Determine the (x, y) coordinate at the center of the cell enclosing the given text.  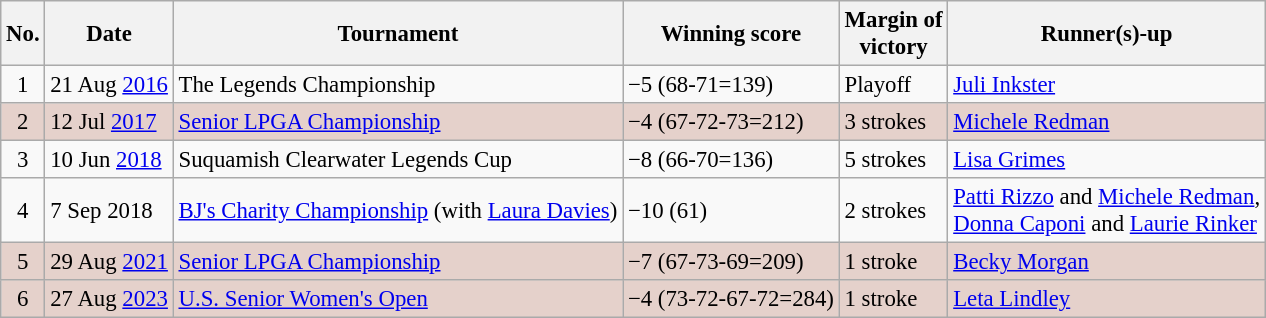
Winning score (732, 34)
−5 (68-71=139) (732, 85)
Leta Lindley (1106, 299)
10 Jun 2018 (109, 160)
BJ's Charity Championship (with Laura Davies) (398, 210)
Margin ofvictory (894, 34)
5 (23, 262)
2 (23, 122)
−10 (61) (732, 210)
7 Sep 2018 (109, 210)
U.S. Senior Women's Open (398, 299)
5 strokes (894, 160)
3 strokes (894, 122)
−4 (67-72-73=212) (732, 122)
Patti Rizzo and Michele Redman, Donna Caponi and Laurie Rinker (1106, 210)
Date (109, 34)
−7 (67-73-69=209) (732, 262)
27 Aug 2023 (109, 299)
Suquamish Clearwater Legends Cup (398, 160)
The Legends Championship (398, 85)
1 (23, 85)
Playoff (894, 85)
12 Jul 2017 (109, 122)
6 (23, 299)
−4 (73-72-67-72=284) (732, 299)
Lisa Grimes (1106, 160)
29 Aug 2021 (109, 262)
4 (23, 210)
21 Aug 2016 (109, 85)
Michele Redman (1106, 122)
−8 (66-70=136) (732, 160)
Juli Inkster (1106, 85)
Tournament (398, 34)
Runner(s)-up (1106, 34)
No. (23, 34)
Becky Morgan (1106, 262)
3 (23, 160)
2 strokes (894, 210)
